Return (X, Y) of the center of cell containing provided text 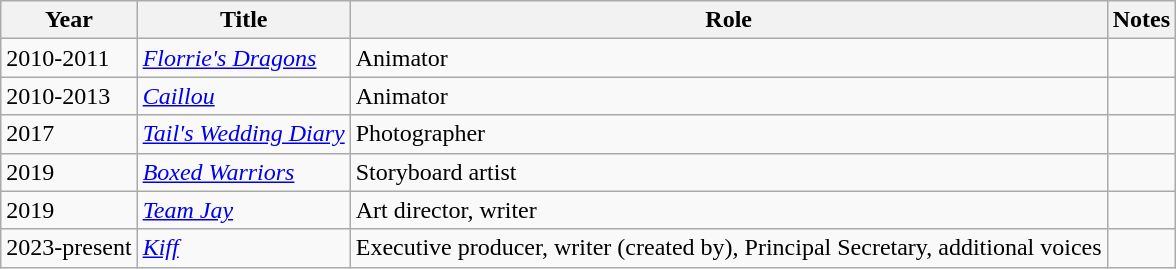
Tail's Wedding Diary (244, 134)
Boxed Warriors (244, 172)
Title (244, 20)
Kiff (244, 248)
Notes (1141, 20)
Role (728, 20)
2023-present (69, 248)
Executive producer, writer (created by), Principal Secretary, additional voices (728, 248)
Art director, writer (728, 210)
Photographer (728, 134)
Team Jay (244, 210)
Storyboard artist (728, 172)
2010-2013 (69, 96)
Florrie's Dragons (244, 58)
2010-2011 (69, 58)
Year (69, 20)
2017 (69, 134)
Caillou (244, 96)
